For the text-containing cell, return its midpoint in [X, Y] coordinate format. 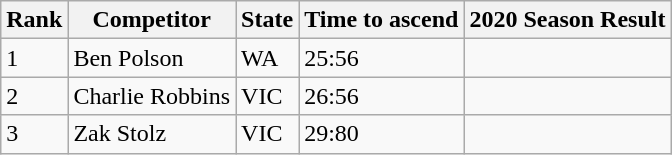
Charlie Robbins [152, 96]
Zak Stolz [152, 134]
2020 Season Result [568, 20]
Competitor [152, 20]
2 [34, 96]
1 [34, 58]
29:80 [382, 134]
WA [268, 58]
25:56 [382, 58]
26:56 [382, 96]
State [268, 20]
Rank [34, 20]
Ben Polson [152, 58]
Time to ascend [382, 20]
3 [34, 134]
